Search for the cell housing the specified text and yield its (x, y) center coordinate. 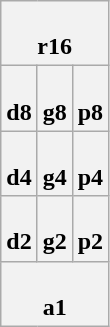
p4 (90, 164)
p2 (90, 228)
d8 (19, 98)
g8 (54, 98)
g4 (54, 164)
g2 (54, 228)
a1 (55, 294)
d4 (19, 164)
r16 (55, 34)
d2 (19, 228)
p8 (90, 98)
